Locate the cell with the specified text and output its (X, Y) center coordinate. 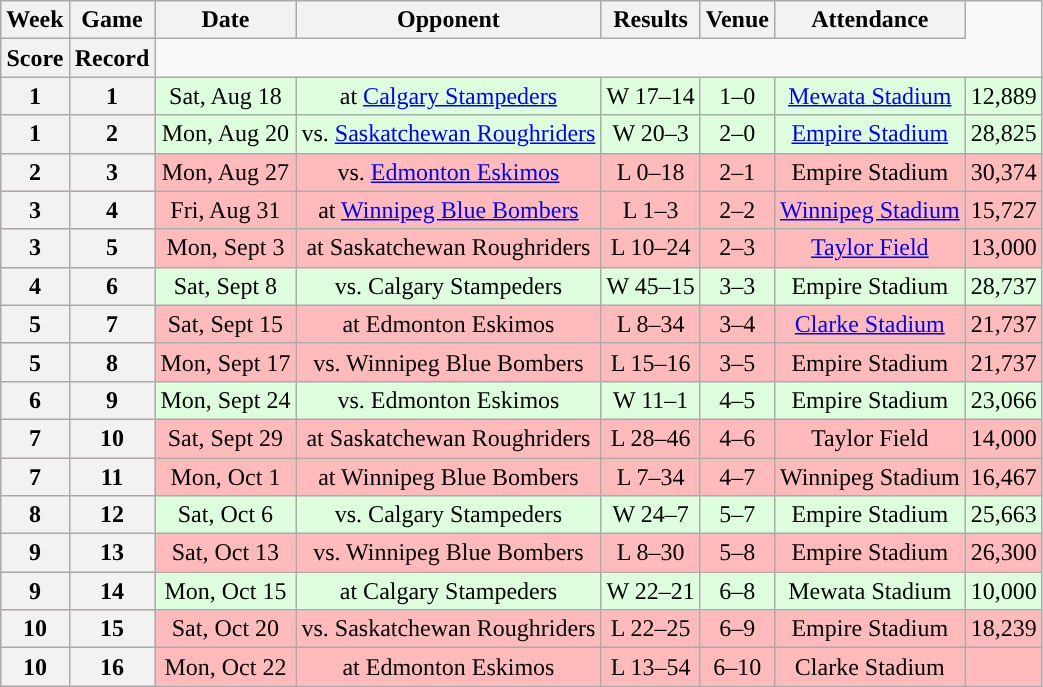
W 22–21 (650, 591)
L 8–34 (650, 324)
26,300 (1004, 553)
Record (112, 58)
Sat, Sept 8 (226, 286)
Results (650, 20)
13,000 (1004, 248)
Sat, Oct 6 (226, 515)
Sat, Oct 13 (226, 553)
Mon, Oct 22 (226, 667)
Mon, Oct 15 (226, 591)
Sat, Sept 29 (226, 438)
W 17–14 (650, 96)
L 28–46 (650, 438)
12 (112, 515)
2–2 (737, 210)
15,727 (1004, 210)
L 7–34 (650, 477)
Game (112, 20)
14,000 (1004, 438)
4–5 (737, 400)
Sat, Oct 20 (226, 629)
L 10–24 (650, 248)
Week (35, 20)
25,663 (1004, 515)
2–3 (737, 248)
2–1 (737, 172)
18,239 (1004, 629)
11 (112, 477)
Mon, Sept 17 (226, 362)
Venue (737, 20)
14 (112, 591)
28,825 (1004, 134)
Date (226, 20)
Mon, Sept 24 (226, 400)
4–6 (737, 438)
3–5 (737, 362)
2–0 (737, 134)
3–3 (737, 286)
5–8 (737, 553)
4–7 (737, 477)
15 (112, 629)
28,737 (1004, 286)
Sat, Aug 18 (226, 96)
L 22–25 (650, 629)
Score (35, 58)
6–9 (737, 629)
Mon, Aug 20 (226, 134)
13 (112, 553)
Mon, Sept 3 (226, 248)
Mon, Oct 1 (226, 477)
1–0 (737, 96)
6–8 (737, 591)
L 13–54 (650, 667)
5–7 (737, 515)
12,889 (1004, 96)
L 1–3 (650, 210)
W 45–15 (650, 286)
Fri, Aug 31 (226, 210)
L 0–18 (650, 172)
Mon, Aug 27 (226, 172)
W 20–3 (650, 134)
L 15–16 (650, 362)
W 11–1 (650, 400)
L 8–30 (650, 553)
30,374 (1004, 172)
10,000 (1004, 591)
6–10 (737, 667)
16,467 (1004, 477)
Sat, Sept 15 (226, 324)
Attendance (870, 20)
23,066 (1004, 400)
16 (112, 667)
W 24–7 (650, 515)
Opponent (448, 20)
3–4 (737, 324)
